Identify which cell holds the provided text, then report its (X, Y) central coordinate. 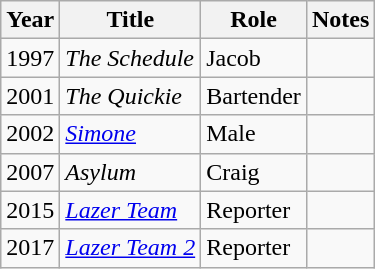
2001 (30, 96)
Notes (340, 20)
2015 (30, 210)
Role (254, 20)
Craig (254, 172)
Asylum (130, 172)
The Schedule (130, 58)
Jacob (254, 58)
Lazer Team 2 (130, 248)
Year (30, 20)
The Quickie (130, 96)
Simone (130, 134)
Bartender (254, 96)
2007 (30, 172)
2002 (30, 134)
2017 (30, 248)
Male (254, 134)
1997 (30, 58)
Lazer Team (130, 210)
Title (130, 20)
